From the cell containing the given text, extract its center point as [X, Y] coordinate. 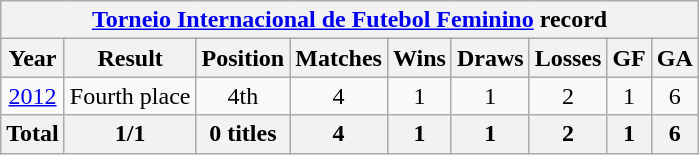
Result [130, 58]
0 titles [243, 134]
Fourth place [130, 96]
Year [33, 58]
Draws [490, 58]
Wins [419, 58]
4th [243, 96]
Total [33, 134]
Matches [339, 58]
Losses [568, 58]
2012 [33, 96]
1/1 [130, 134]
GF [629, 58]
Torneio Internacional de Futebol Feminino record [350, 20]
GA [674, 58]
Position [243, 58]
